Provide the (x, y) coordinate of the cell's center where the given text is located.  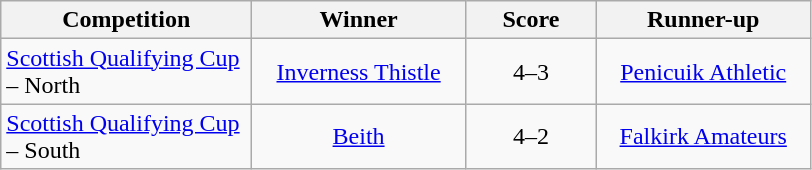
Runner-up (703, 20)
Inverness Thistle (359, 72)
Winner (359, 20)
Beith (359, 136)
Score (530, 20)
Competition (126, 20)
4–3 (530, 72)
Scottish Qualifying Cup – North (126, 72)
Penicuik Athletic (703, 72)
Scottish Qualifying Cup – South (126, 136)
4–2 (530, 136)
Falkirk Amateurs (703, 136)
